Scan for the cell matching the given text and deliver its (X, Y) coordinate at center. 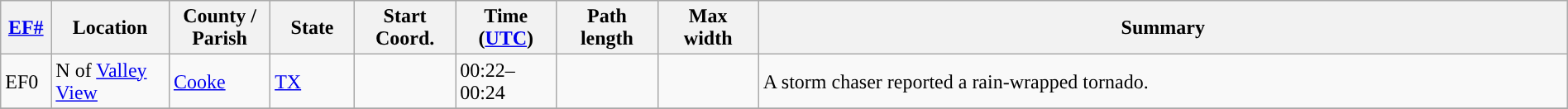
Cooke (219, 81)
00:22–00:24 (506, 81)
A storm chaser reported a rain-wrapped tornado. (1163, 81)
Max width (708, 28)
EF0 (26, 81)
EF# (26, 28)
Summary (1163, 28)
Start Coord. (404, 28)
N of Valley View (111, 81)
County / Parish (219, 28)
Time (UTC) (506, 28)
TX (313, 81)
State (313, 28)
Path length (607, 28)
Location (111, 28)
